Return [X, Y] of the center of cell containing provided text 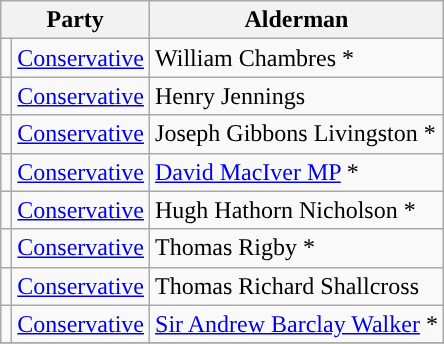
Joseph Gibbons Livingston * [297, 134]
David MacIver MP * [297, 172]
Thomas Richard Shallcross [297, 286]
Alderman [297, 20]
William Chambres * [297, 58]
Party [76, 20]
Henry Jennings [297, 96]
Sir Andrew Barclay Walker * [297, 324]
Hugh Hathorn Nicholson * [297, 210]
Thomas Rigby * [297, 248]
